Output the (X, Y) coordinate of the center of the cell containing the given text.  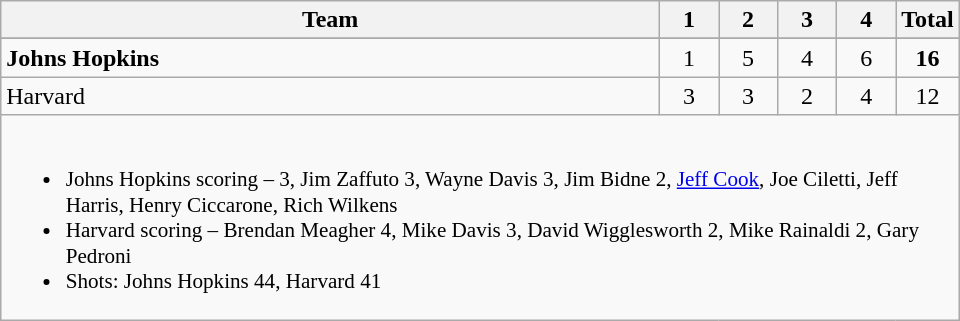
5 (748, 58)
Total (928, 20)
Harvard (330, 96)
6 (866, 58)
12 (928, 96)
Johns Hopkins (330, 58)
16 (928, 58)
Team (330, 20)
